From the cell containing the given text, extract its center point as [x, y] coordinate. 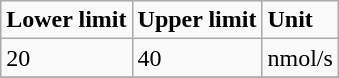
20 [66, 58]
Unit [300, 20]
Lower limit [66, 20]
Upper limit [197, 20]
nmol/s [300, 58]
40 [197, 58]
